Provide the (X, Y) coordinate of the cell's center where the given text is located.  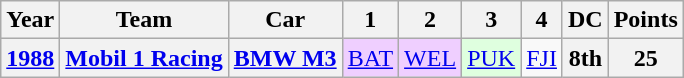
DC (585, 20)
1 (370, 20)
1988 (30, 58)
BMW M3 (285, 58)
2 (430, 20)
FJI (542, 58)
Points (646, 20)
3 (492, 20)
Team (144, 20)
BAT (370, 58)
Mobil 1 Racing (144, 58)
WEL (430, 58)
Car (285, 20)
8th (585, 58)
Year (30, 20)
4 (542, 20)
PUK (492, 58)
25 (646, 58)
